For the text-containing cell, return its midpoint in (X, Y) coordinate format. 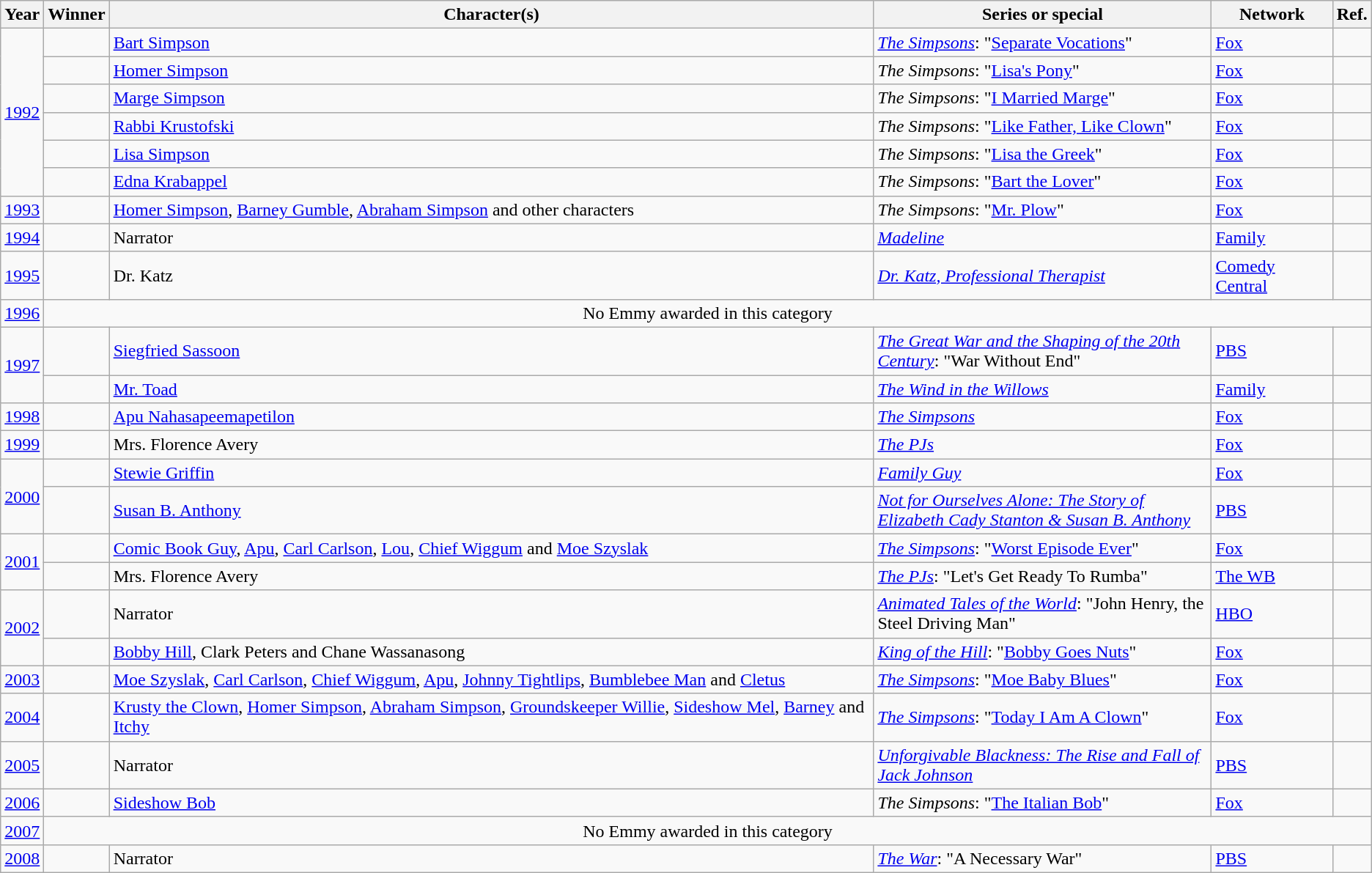
Character(s) (491, 15)
2008 (22, 858)
Bart Simpson (491, 43)
Ref. (1351, 15)
The WB (1272, 576)
2006 (22, 803)
The Simpsons: "Mr. Plow" (1042, 210)
1994 (22, 237)
1997 (22, 365)
Sideshow Bob (491, 803)
2005 (22, 765)
Year (22, 15)
2000 (22, 497)
The Simpsons: "Lisa the Greek" (1042, 154)
Bobby Hill, Clark Peters and Chane Wassanasong (491, 652)
1995 (22, 276)
Mr. Toad (491, 389)
2001 (22, 562)
The War: "A Necessary War" (1042, 858)
The Simpsons: "Worst Episode Ever" (1042, 548)
2004 (22, 717)
Family Guy (1042, 473)
Siegfried Sassoon (491, 350)
1996 (22, 313)
Animated Tales of the World: "John Henry, the Steel Driving Man" (1042, 614)
Madeline (1042, 237)
The Simpsons: "Separate Vocations" (1042, 43)
1993 (22, 210)
The Simpsons: "Moe Baby Blues" (1042, 679)
The Simpsons: "Bart the Lover" (1042, 182)
Homer Simpson (491, 70)
Susan B. Anthony (491, 510)
The Simpsons: "Today I Am A Clown" (1042, 717)
Marge Simpson (491, 98)
Edna Krabappel (491, 182)
HBO (1272, 614)
2002 (22, 627)
Lisa Simpson (491, 154)
Unforgivable Blackness: The Rise and Fall of Jack Johnson (1042, 765)
The Wind in the Willows (1042, 389)
Not for Ourselves Alone: The Story of Elizabeth Cady Stanton & Susan B. Anthony (1042, 510)
Winner (76, 15)
The PJs (1042, 445)
2003 (22, 679)
The Simpsons: "Lisa's Pony" (1042, 70)
Moe Szyslak, Carl Carlson, Chief Wiggum, Apu, Johnny Tightlips, Bumblebee Man and Cletus (491, 679)
Comedy Central (1272, 276)
Comic Book Guy, Apu, Carl Carlson, Lou, Chief Wiggum and Moe Szyslak (491, 548)
Stewie Griffin (491, 473)
The Great War and the Shaping of the 20th Century: "War Without End" (1042, 350)
Krusty the Clown, Homer Simpson, Abraham Simpson, Groundskeeper Willie, Sideshow Mel, Barney and Itchy (491, 717)
The Simpsons: "I Married Marge" (1042, 98)
Dr. Katz (491, 276)
The Simpsons: "Like Father, Like Clown" (1042, 126)
1998 (22, 417)
Network (1272, 15)
Dr. Katz, Professional Therapist (1042, 276)
1992 (22, 112)
Apu Nahasapeemapetilon (491, 417)
The Simpsons: "The Italian Bob" (1042, 803)
King of the Hill: "Bobby Goes Nuts" (1042, 652)
Homer Simpson, Barney Gumble, Abraham Simpson and other characters (491, 210)
1999 (22, 445)
The PJs: "Let's Get Ready To Rumba" (1042, 576)
The Simpsons (1042, 417)
2007 (22, 830)
Series or special (1042, 15)
Rabbi Krustofski (491, 126)
